Find where the given text appears and provide that cell's center as [X, Y] coordinate. 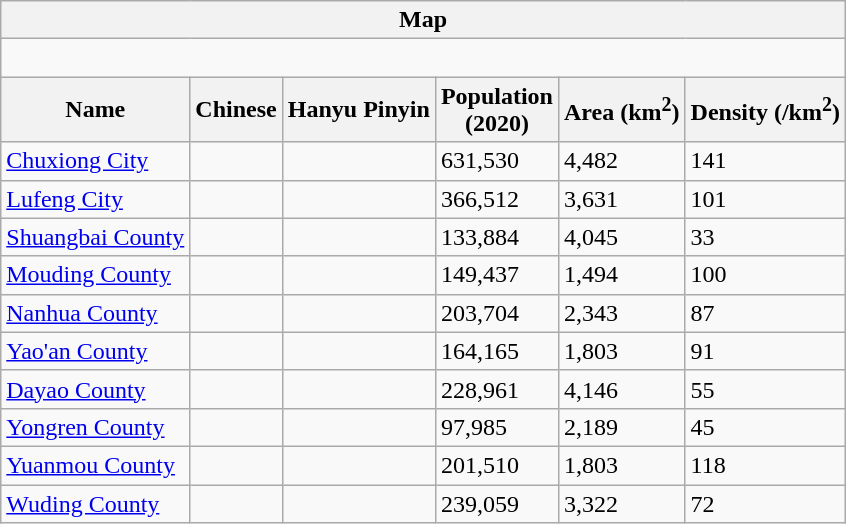
Yongren County [96, 427]
631,530 [496, 161]
4,482 [622, 161]
149,437 [496, 275]
3,322 [622, 503]
33 [765, 237]
Population(2020) [496, 110]
3,631 [622, 199]
Chuxiong City [96, 161]
Name [96, 110]
Mouding County [96, 275]
Yuanmou County [96, 465]
Hanyu Pinyin [358, 110]
97,985 [496, 427]
Area (km2) [622, 110]
100 [765, 275]
Shuangbai County [96, 237]
203,704 [496, 313]
45 [765, 427]
2,343 [622, 313]
4,146 [622, 389]
133,884 [496, 237]
Wuding County [96, 503]
72 [765, 503]
2,189 [622, 427]
4,045 [622, 237]
91 [765, 351]
1,494 [622, 275]
Dayao County [96, 389]
Map [424, 20]
55 [765, 389]
Yao'an County [96, 351]
Density (/km2) [765, 110]
239,059 [496, 503]
Lufeng City [96, 199]
87 [765, 313]
164,165 [496, 351]
Chinese [236, 110]
201,510 [496, 465]
101 [765, 199]
228,961 [496, 389]
141 [765, 161]
Nanhua County [96, 313]
118 [765, 465]
366,512 [496, 199]
